Locate the cell with the specified text and output its [X, Y] center coordinate. 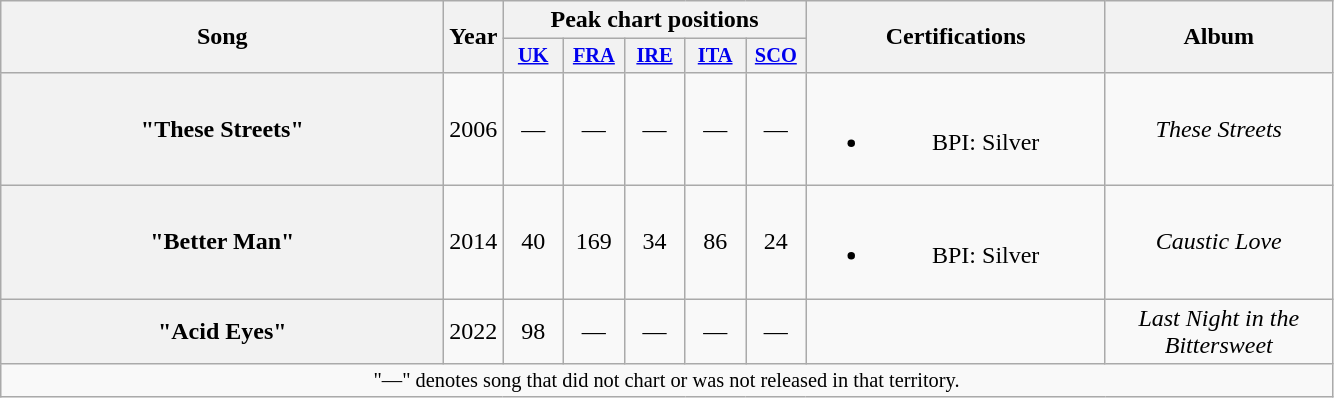
34 [654, 242]
"Better Man" [222, 242]
24 [776, 242]
2022 [474, 332]
98 [534, 332]
Last Night in the Bittersweet [1218, 332]
Song [222, 37]
"Acid Eyes" [222, 332]
2006 [474, 128]
These Streets [1218, 128]
40 [534, 242]
Year [474, 37]
Certifications [956, 37]
ITA [716, 56]
"These Streets" [222, 128]
Caustic Love [1218, 242]
86 [716, 242]
Album [1218, 37]
"—" denotes song that did not chart or was not released in that territory. [667, 381]
169 [594, 242]
Peak chart positions [654, 20]
FRA [594, 56]
SCO [776, 56]
UK [534, 56]
2014 [474, 242]
IRE [654, 56]
